Scan for the cell matching the given text and deliver its [x, y] coordinate at center. 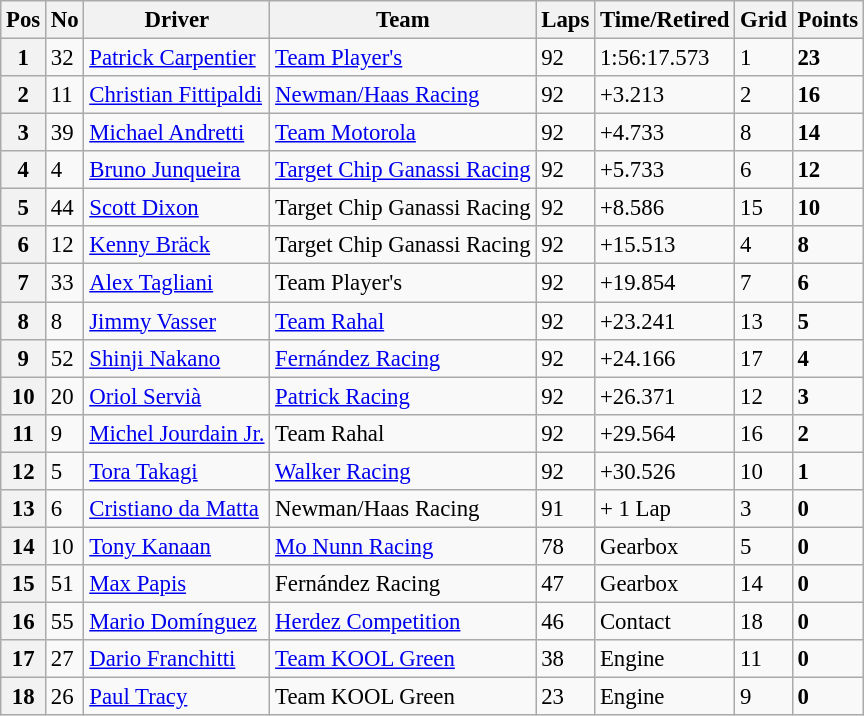
32 [65, 58]
47 [566, 584]
+3.213 [665, 95]
27 [65, 659]
Christian Fittipaldi [177, 95]
55 [65, 621]
Grid [764, 20]
33 [65, 283]
78 [566, 546]
Jimmy Vasser [177, 321]
Dario Franchitti [177, 659]
Bruno Junqueira [177, 170]
Kenny Bräck [177, 245]
Michael Andretti [177, 133]
26 [65, 697]
+24.166 [665, 358]
+26.371 [665, 396]
Tora Takagi [177, 471]
Tony Kanaan [177, 546]
+19.854 [665, 283]
20 [65, 396]
+4.733 [665, 133]
Alex Tagliani [177, 283]
51 [65, 584]
Driver [177, 20]
Time/Retired [665, 20]
Mario Domínguez [177, 621]
Scott Dixon [177, 208]
Walker Racing [403, 471]
+5.733 [665, 170]
No [65, 20]
Contact [665, 621]
Team [403, 20]
Shinji Nakano [177, 358]
Patrick Racing [403, 396]
+29.564 [665, 433]
+30.526 [665, 471]
44 [65, 208]
+23.241 [665, 321]
+ 1 Lap [665, 509]
Team Motorola [403, 133]
Paul Tracy [177, 697]
Oriol Servià [177, 396]
Points [828, 20]
+15.513 [665, 245]
Herdez Competition [403, 621]
Mo Nunn Racing [403, 546]
52 [65, 358]
91 [566, 509]
39 [65, 133]
38 [566, 659]
Pos [24, 20]
+8.586 [665, 208]
Cristiano da Matta [177, 509]
46 [566, 621]
Michel Jourdain Jr. [177, 433]
Laps [566, 20]
1:56:17.573 [665, 58]
Max Papis [177, 584]
Patrick Carpentier [177, 58]
